Identify which cell holds the provided text, then report its [x, y] central coordinate. 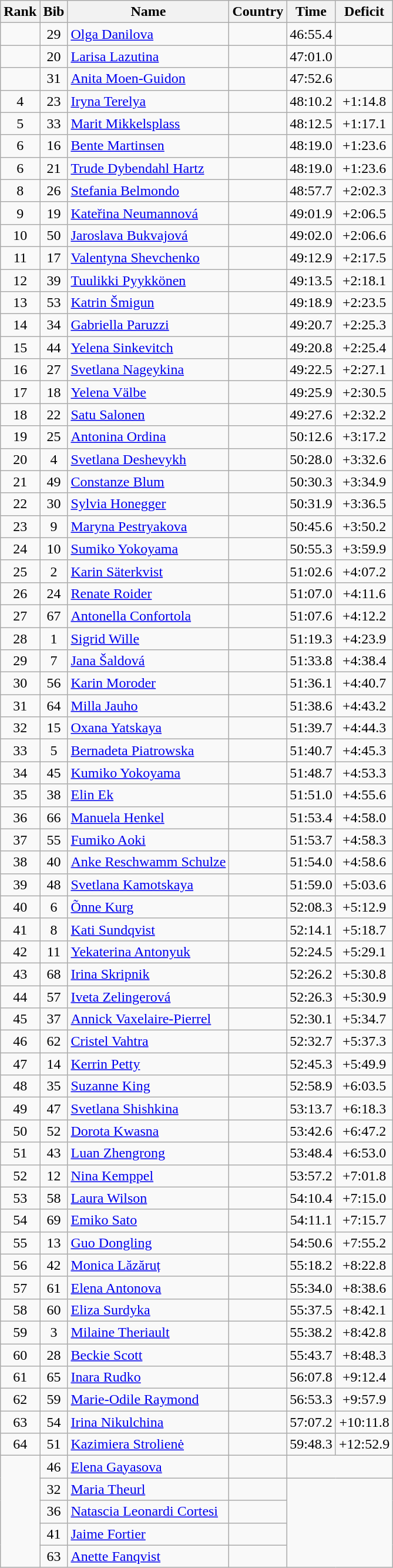
+5:29.1 [364, 952]
51:59.0 [311, 885]
Tuulikki Pyykkönen [148, 281]
Trude Dybendahl Hartz [148, 168]
49:12.9 [311, 258]
50:12.6 [311, 437]
53:48.4 [311, 1153]
53:42.6 [311, 1131]
+1:17.1 [364, 124]
53:13.7 [311, 1109]
Yekaterina Antonyuk [148, 952]
Bente Martinsen [148, 146]
52:24.5 [311, 952]
Manuela Henkel [148, 818]
Sylvia Honegger [148, 504]
Elena Gayasova [148, 1467]
+2:25.3 [364, 325]
66 [54, 818]
Bib [54, 12]
54:10.4 [311, 1198]
50:55.3 [311, 549]
68 [54, 974]
+2:06.5 [364, 213]
+4:58.3 [364, 840]
+4:40.7 [364, 683]
Kateřina Neumannová [148, 213]
55:37.5 [311, 1310]
+7:15.0 [364, 1198]
Rank [20, 12]
55:43.7 [311, 1355]
65 [54, 1377]
Irina Nikulchina [148, 1422]
48:12.5 [311, 124]
54:11.1 [311, 1220]
53:57.2 [311, 1176]
Beckie Scott [148, 1355]
Jaroslava Bukvajová [148, 235]
56:07.8 [311, 1377]
51:54.0 [311, 862]
50:45.6 [311, 526]
Constanze Blum [148, 482]
Antonella Confortola [148, 616]
Marit Mikkelsplass [148, 124]
56:53.3 [311, 1400]
50:30.3 [311, 482]
52:30.1 [311, 1019]
57:07.2 [311, 1422]
49:18.9 [311, 303]
Nina Kemppel [148, 1176]
+5:03.6 [364, 885]
51:02.6 [311, 571]
Inara Rudko [148, 1377]
Gabriella Paruzzi [148, 325]
49:22.5 [311, 370]
Monica Lăzăruț [148, 1265]
55:18.2 [311, 1265]
Eliza Surdyka [148, 1310]
Iveta Zelingerová [148, 997]
+6:18.3 [364, 1109]
49:20.8 [311, 348]
+5:34.7 [364, 1019]
+8:38.6 [364, 1287]
Valentyna Shevchenko [148, 258]
Country [258, 12]
Dorota Kwasna [148, 1131]
54:50.6 [311, 1243]
51:38.6 [311, 706]
Emiko Sato [148, 1220]
+6:53.0 [364, 1153]
+4:23.9 [364, 638]
Deficit [364, 12]
+2:30.5 [364, 392]
51:39.7 [311, 728]
+4:07.2 [364, 571]
+3:59.9 [364, 549]
+4:58.6 [364, 862]
51:48.7 [311, 773]
69 [54, 1220]
Jaime Fortier [148, 1534]
Svetlana Deshevykh [148, 459]
51:51.0 [311, 795]
Stefania Belmondo [148, 191]
Maria Theurl [148, 1489]
Yelena Sinkevitch [148, 348]
52:58.9 [311, 1086]
Anke Reschwamm Schulze [148, 862]
Time [311, 12]
52:08.3 [311, 907]
Sigrid Wille [148, 638]
67 [54, 616]
51:53.7 [311, 840]
+8:42.1 [364, 1310]
52:26.3 [311, 997]
Milla Jauho [148, 706]
+8:48.3 [364, 1355]
46:55.4 [311, 34]
+5:30.9 [364, 997]
+8:42.8 [364, 1332]
49:20.7 [311, 325]
Olga Danilova [148, 34]
Natascia Leonardi Cortesi [148, 1512]
Suzanne King [148, 1086]
49:25.9 [311, 392]
+7:01.8 [364, 1176]
Iryna Terelya [148, 101]
Fumiko Aoki [148, 840]
+4:12.2 [364, 616]
Yelena Välbe [148, 392]
+9:57.9 [364, 1400]
+2:06.6 [364, 235]
+3:34.9 [364, 482]
+12:52.9 [364, 1444]
+9:12.4 [364, 1377]
Sumiko Yokoyama [148, 549]
Anette Fanqvist [148, 1556]
59:48.3 [311, 1444]
51:19.3 [311, 638]
+6:47.2 [364, 1131]
Marie-Odile Raymond [148, 1400]
47:01.0 [311, 56]
+4:43.2 [364, 706]
+6:03.5 [364, 1086]
+2:18.1 [364, 281]
Irina Skripnik [148, 974]
+1:14.8 [364, 101]
49:13.5 [311, 281]
+5:18.7 [364, 929]
+5:49.9 [364, 1064]
Laura Wilson [148, 1198]
Luan Zhengrong [148, 1153]
50:28.0 [311, 459]
+5:30.8 [364, 974]
+4:44.3 [364, 728]
+2:23.5 [364, 303]
48:10.2 [311, 101]
2 [54, 571]
Õnne Kurg [148, 907]
Maryna Pestryakova [148, 526]
Kati Sundqvist [148, 929]
Karin Säterkvist [148, 571]
Karin Moroder [148, 683]
Kumiko Yokoyama [148, 773]
49:27.6 [311, 415]
Katrin Šmigun [148, 303]
51:07.0 [311, 593]
Svetlana Nageykina [148, 370]
3 [54, 1332]
49:01.9 [311, 213]
52:45.3 [311, 1064]
+5:12.9 [364, 907]
+4:55.6 [364, 795]
51:07.6 [311, 616]
+2:02.3 [364, 191]
+2:27.1 [364, 370]
+2:32.2 [364, 415]
Elena Antonova [148, 1287]
Name [148, 12]
+2:25.4 [364, 348]
52:32.7 [311, 1042]
+4:11.6 [364, 593]
+4:38.4 [364, 661]
Larisa Lazutina [148, 56]
51:33.8 [311, 661]
+8:22.8 [364, 1265]
Annick Vaxelaire-Pierrel [148, 1019]
1 [54, 638]
+5:37.3 [364, 1042]
Jana Šaldová [148, 661]
Oxana Yatskaya [148, 728]
50:31.9 [311, 504]
+3:32.6 [364, 459]
51:40.7 [311, 750]
Antonina Ordina [148, 437]
+4:45.3 [364, 750]
7 [54, 661]
55:38.2 [311, 1332]
+7:55.2 [364, 1243]
Kerrin Petty [148, 1064]
52:26.2 [311, 974]
Satu Salonen [148, 415]
Guo Dongling [148, 1243]
+10:11.8 [364, 1422]
52:14.1 [311, 929]
+4:58.0 [364, 818]
47:52.6 [311, 79]
Anita Moen-Guidon [148, 79]
Renate Roider [148, 593]
+7:15.7 [364, 1220]
+3:17.2 [364, 437]
+4:53.3 [364, 773]
55:34.0 [311, 1287]
Cristel Vahtra [148, 1042]
+3:36.5 [364, 504]
Kazimiera Strolienė [148, 1444]
51:53.4 [311, 818]
+3:50.2 [364, 526]
Elin Ek [148, 795]
48:57.7 [311, 191]
Bernadeta Piatrowska [148, 750]
49:02.0 [311, 235]
Milaine Theriault [148, 1332]
51:36.1 [311, 683]
+2:17.5 [364, 258]
Svetlana Shishkina [148, 1109]
Svetlana Kamotskaya [148, 885]
